Search for the cell housing the specified text and yield its [X, Y] center coordinate. 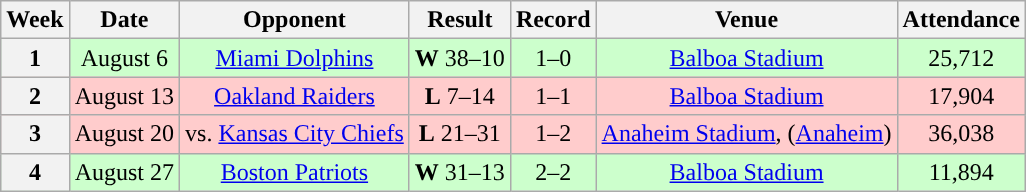
1–1 [553, 96]
Record [553, 20]
Anaheim Stadium, (Anaheim) [746, 134]
36,038 [961, 134]
August 6 [124, 58]
L 7–14 [460, 96]
August 20 [124, 134]
11,894 [961, 172]
August 13 [124, 96]
August 27 [124, 172]
Oakland Raiders [295, 96]
1 [35, 58]
25,712 [961, 58]
4 [35, 172]
vs. Kansas City Chiefs [295, 134]
Attendance [961, 20]
W 38–10 [460, 58]
Boston Patriots [295, 172]
Date [124, 20]
1–2 [553, 134]
W 31–13 [460, 172]
3 [35, 134]
1–0 [553, 58]
Opponent [295, 20]
2–2 [553, 172]
Miami Dolphins [295, 58]
Venue [746, 20]
Result [460, 20]
17,904 [961, 96]
Week [35, 20]
2 [35, 96]
L 21–31 [460, 134]
